For the text-containing cell, return its midpoint in (x, y) coordinate format. 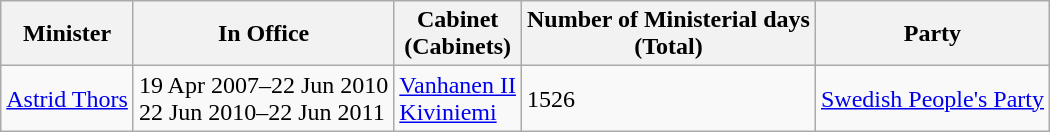
Swedish People's Party (932, 98)
Astrid Thors (68, 98)
In Office (263, 34)
Minister (68, 34)
Vanhanen IIKiviniemi (458, 98)
Cabinet(Cabinets) (458, 34)
1526 (668, 98)
19 Apr 2007–22 Jun 201022 Jun 2010–22 Jun 2011 (263, 98)
Party (932, 34)
Number of Ministerial days (Total) (668, 34)
